Identify which cell holds the provided text, then report its [X, Y] central coordinate. 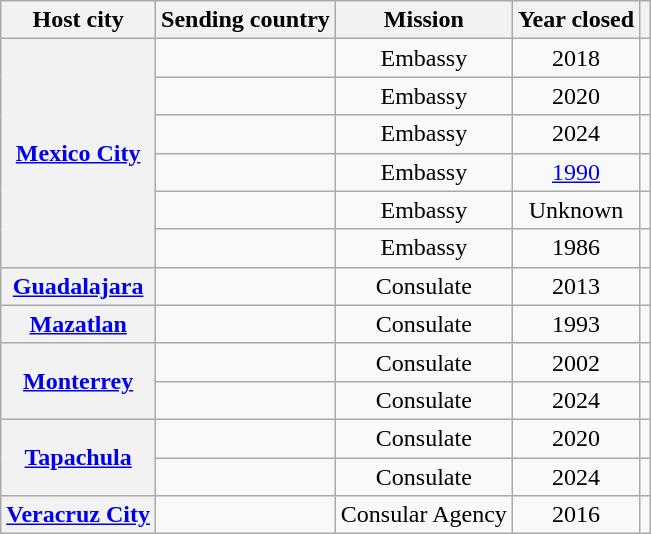
Consular Agency [424, 515]
1990 [576, 172]
2018 [576, 58]
1993 [576, 324]
2013 [576, 286]
Unknown [576, 210]
Year closed [576, 20]
Veracruz City [78, 515]
Sending country [246, 20]
Host city [78, 20]
1986 [576, 248]
Mexico City [78, 153]
Mazatlan [78, 324]
Mission [424, 20]
2016 [576, 515]
Tapachula [78, 457]
Guadalajara [78, 286]
2002 [576, 362]
Monterrey [78, 381]
